Detect which cell encompasses the target text, then output its [x, y] center coordinate. 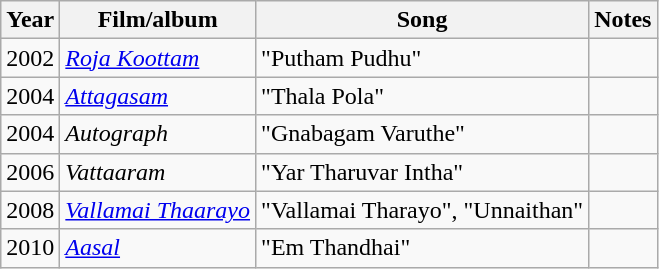
2010 [30, 248]
Film/album [158, 20]
2008 [30, 210]
Year [30, 20]
Vattaaram [158, 172]
Notes [623, 20]
"Gnabagam Varuthe" [422, 134]
2002 [30, 58]
Attagasam [158, 96]
2006 [30, 172]
Aasal [158, 248]
Autograph [158, 134]
"Thala Pola" [422, 96]
Vallamai Thaarayo [158, 210]
"Em Thandhai" [422, 248]
Song [422, 20]
"Yar Tharuvar Intha" [422, 172]
"Putham Pudhu" [422, 58]
Roja Koottam [158, 58]
"Vallamai Tharayo", "Unnaithan" [422, 210]
